Determine the [X, Y] coordinate at the center of the cell enclosing the given text.  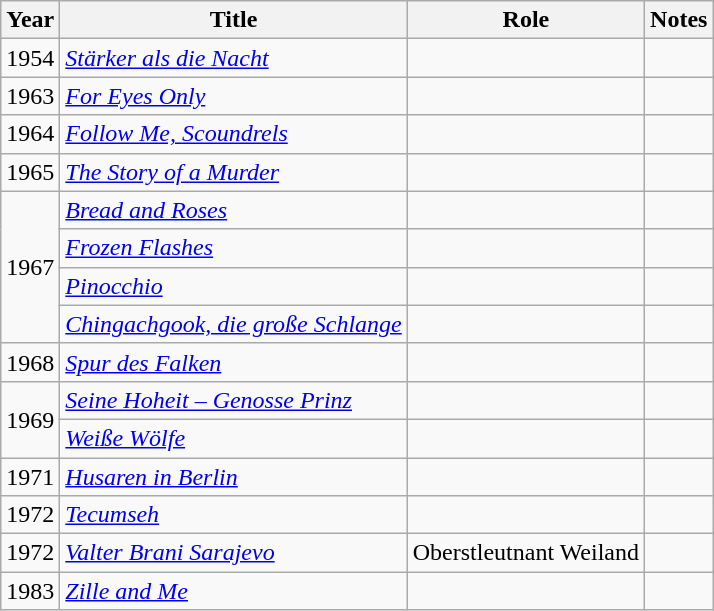
For Eyes Only [234, 96]
1983 [30, 591]
Spur des Falken [234, 362]
Chingachgook, die große Schlange [234, 324]
The Story of a Murder [234, 172]
Bread and Roses [234, 210]
Zille and Me [234, 591]
Notes [679, 20]
Follow Me, Scoundrels [234, 134]
Husaren in Berlin [234, 477]
Stärker als die Nacht [234, 58]
1954 [30, 58]
Seine Hoheit – Genosse Prinz [234, 400]
1965 [30, 172]
Year [30, 20]
1967 [30, 267]
1971 [30, 477]
Valter Brani Sarajevo [234, 553]
1968 [30, 362]
1963 [30, 96]
Oberstleutnant Weiland [526, 553]
Weiße Wölfe [234, 438]
1964 [30, 134]
Pinocchio [234, 286]
Tecumseh [234, 515]
Frozen Flashes [234, 248]
Role [526, 20]
1969 [30, 419]
Title [234, 20]
